Scan for the cell matching the given text and deliver its (x, y) coordinate at center. 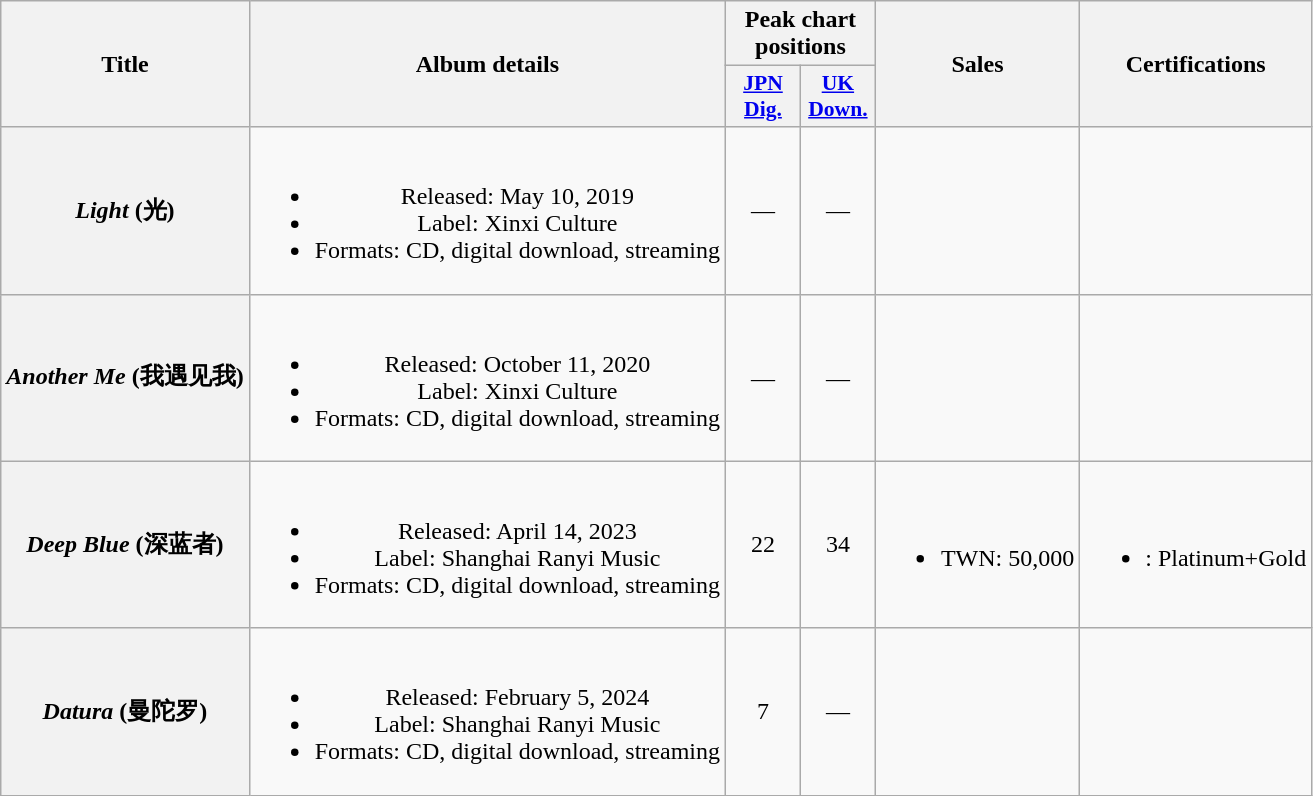
Released: April 14, 2023Label: Shanghai Ranyi MusicFormats: CD, digital download, streaming (487, 544)
7 (764, 712)
Album details (487, 64)
Deep Blue (深蓝者) (125, 544)
34 (838, 544)
Another Me (我遇见我) (125, 378)
UK Down. (838, 96)
TWN: 50,000 (977, 544)
Light (光) (125, 210)
Sales (977, 64)
Certifications (1196, 64)
Released: October 11, 2020Label: Xinxi CultureFormats: CD, digital download, streaming (487, 378)
Released: May 10, 2019Label: Xinxi CultureFormats: CD, digital download, streaming (487, 210)
Peak chart positions (801, 34)
: Platinum+Gold (1196, 544)
Title (125, 64)
Datura (曼陀罗) (125, 712)
Released: February 5, 2024Label: Shanghai Ranyi MusicFormats: CD, digital download, streaming (487, 712)
22 (764, 544)
JPN Dig. (764, 96)
